Locate the cell with the specified text and output its (X, Y) center coordinate. 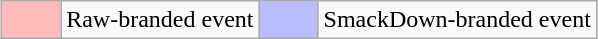
SmackDown-branded event (457, 20)
Raw-branded event (160, 20)
